Search for the cell housing the specified text and yield its (x, y) center coordinate. 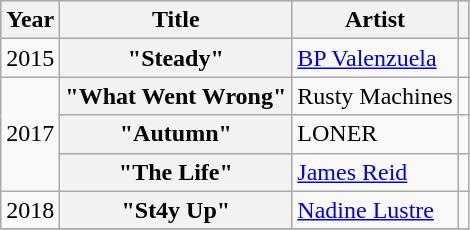
LONER (375, 134)
2018 (30, 210)
Rusty Machines (375, 96)
"Steady" (176, 58)
Nadine Lustre (375, 210)
2017 (30, 134)
"The Life" (176, 172)
Title (176, 20)
Year (30, 20)
2015 (30, 58)
James Reid (375, 172)
"Autumn" (176, 134)
"St4y Up" (176, 210)
Artist (375, 20)
BP Valenzuela (375, 58)
"What Went Wrong" (176, 96)
